Identify which cell holds the provided text, then report its (x, y) central coordinate. 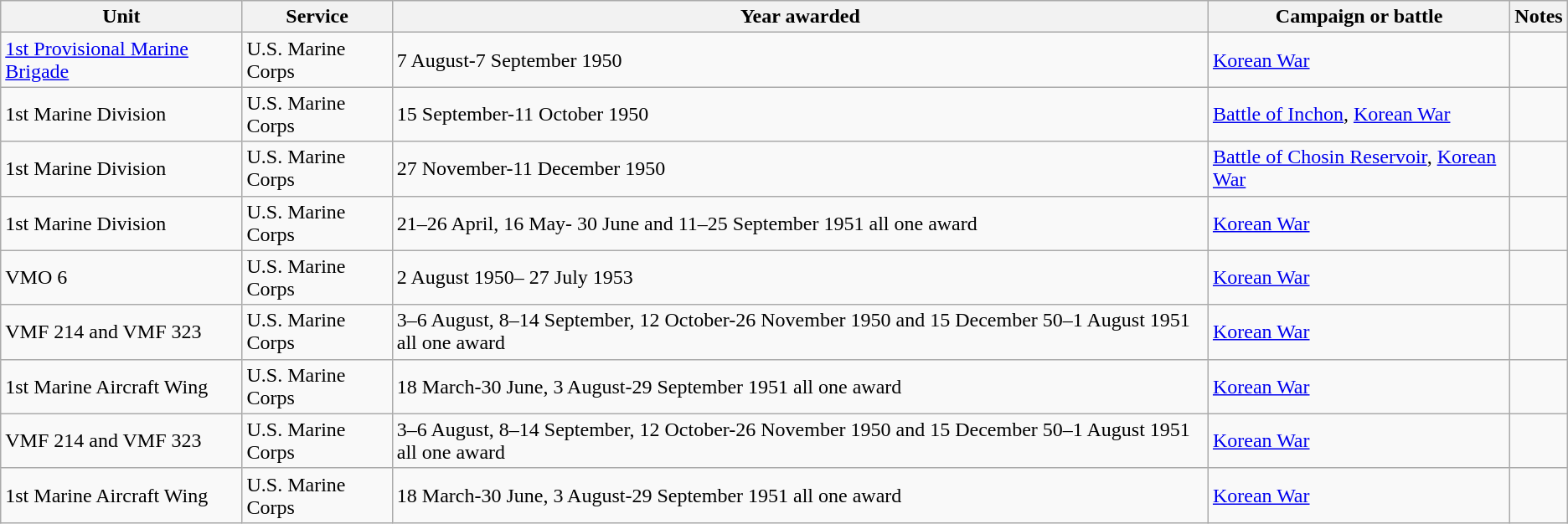
VMO 6 (121, 278)
27 November-11 December 1950 (800, 169)
Battle of Inchon, Korean War (1359, 114)
1st Provisional Marine Brigade (121, 60)
Notes (1539, 17)
Campaign or battle (1359, 17)
Year awarded (800, 17)
21–26 April, 16 May- 30 June and 11–25 September 1951 all one award (800, 223)
2 August 1950– 27 July 1953 (800, 278)
Unit (121, 17)
Battle of Chosin Reservoir, Korean War (1359, 169)
Service (317, 17)
7 August-7 September 1950 (800, 60)
15 September-11 October 1950 (800, 114)
